Find where the given text appears and provide that cell's center as (X, Y) coordinate. 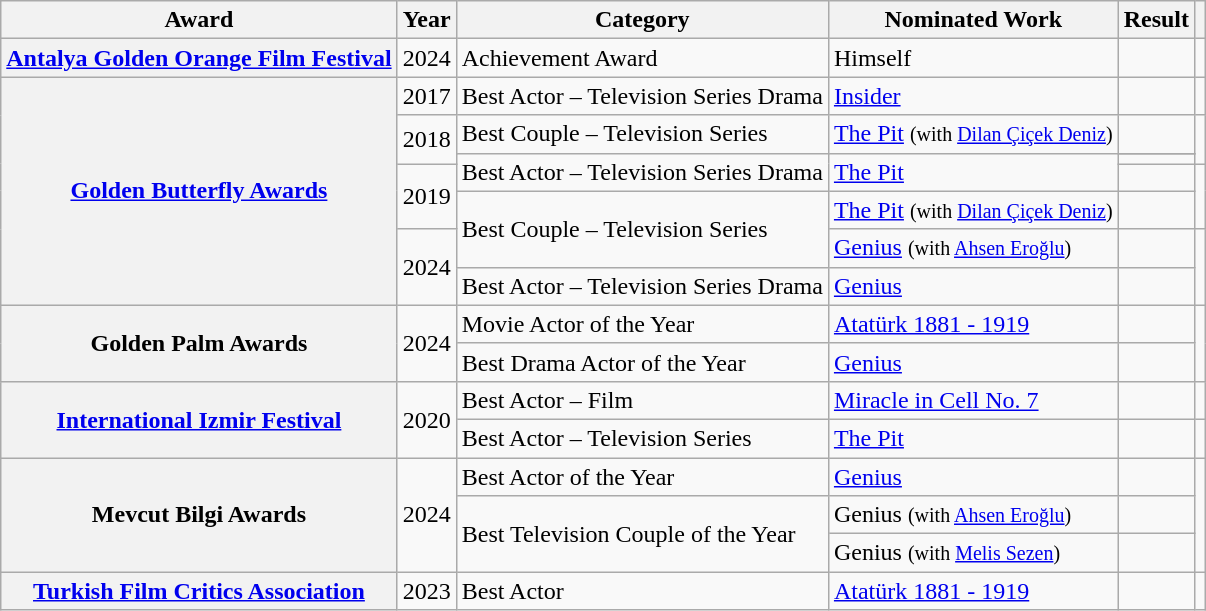
Best Television Couple of the Year (642, 534)
Genius (with Melis Sezen) (973, 553)
2017 (426, 96)
Himself (973, 58)
Award (199, 20)
International Izmir Festival (199, 419)
Turkish Film Critics Association (199, 591)
Antalya Golden Orange Film Festival (199, 58)
2020 (426, 419)
Miracle in Cell No. 7 (973, 400)
2023 (426, 591)
Best Drama Actor of the Year (642, 362)
Movie Actor of the Year (642, 324)
Mevcut Bilgi Awards (199, 515)
Category (642, 20)
Golden Butterfly Awards (199, 191)
Achievement Award (642, 58)
Insider (973, 96)
Result (1156, 20)
Golden Palm Awards (199, 343)
Best Actor of the Year (642, 477)
Best Actor (642, 591)
Year (426, 20)
Nominated Work (973, 20)
Best Actor – Television Series (642, 438)
2019 (426, 196)
Best Actor – Film (642, 400)
2018 (426, 140)
